Return [X, Y] of the center of cell containing provided text 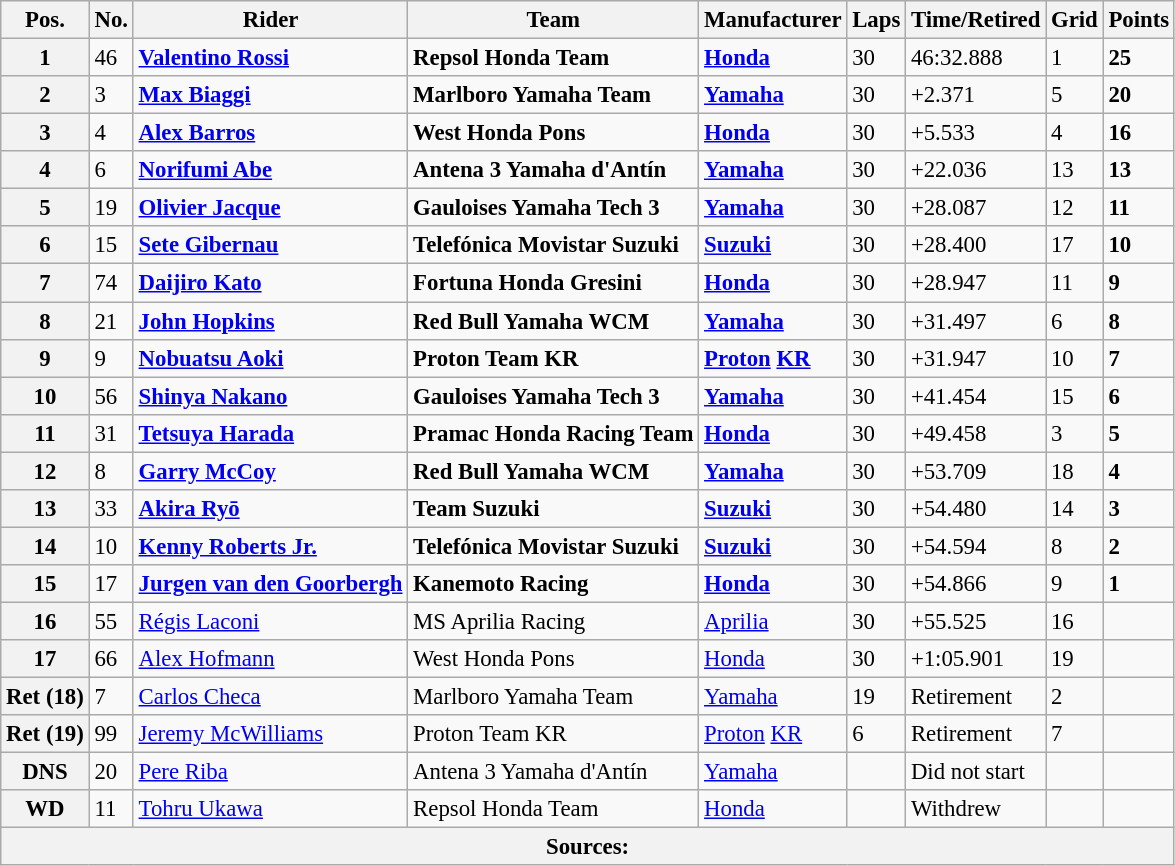
Jurgen van den Goorbergh [270, 584]
Did not start [976, 772]
Sete Gibernau [270, 245]
Manufacturer [773, 20]
Nobuatsu Aoki [270, 358]
Time/Retired [976, 20]
+31.947 [976, 358]
Rider [270, 20]
No. [111, 20]
Team [554, 20]
+41.454 [976, 396]
18 [1074, 471]
25 [1138, 58]
Points [1138, 20]
+54.866 [976, 584]
46:32.888 [976, 58]
+28.087 [976, 208]
Pere Riba [270, 772]
Sources: [588, 847]
Ret (19) [45, 734]
Régis Laconi [270, 621]
31 [111, 433]
+49.458 [976, 433]
Shinya Nakano [270, 396]
+54.480 [976, 509]
Kanemoto Racing [554, 584]
Alex Barros [270, 133]
Withdrew [976, 809]
Kenny Roberts Jr. [270, 546]
Pos. [45, 20]
+2.371 [976, 95]
Pramac Honda Racing Team [554, 433]
56 [111, 396]
Laps [876, 20]
Alex Hofmann [270, 659]
Team Suzuki [554, 509]
Valentino Rossi [270, 58]
+28.400 [976, 245]
+31.497 [976, 321]
Jeremy McWilliams [270, 734]
DNS [45, 772]
+53.709 [976, 471]
Aprilia [773, 621]
Fortuna Honda Gresini [554, 283]
Akira Ryō [270, 509]
+5.533 [976, 133]
Garry McCoy [270, 471]
MS Aprilia Racing [554, 621]
Olivier Jacque [270, 208]
Norifumi Abe [270, 170]
Tohru Ukawa [270, 809]
+54.594 [976, 546]
Daijiro Kato [270, 283]
33 [111, 509]
46 [111, 58]
Max Biaggi [270, 95]
21 [111, 321]
+28.947 [976, 283]
Carlos Checa [270, 697]
WD [45, 809]
66 [111, 659]
+22.036 [976, 170]
Grid [1074, 20]
+55.525 [976, 621]
Ret (18) [45, 697]
John Hopkins [270, 321]
Tetsuya Harada [270, 433]
55 [111, 621]
99 [111, 734]
74 [111, 283]
+1:05.901 [976, 659]
